Find where the given text appears and provide that cell's center as [x, y] coordinate. 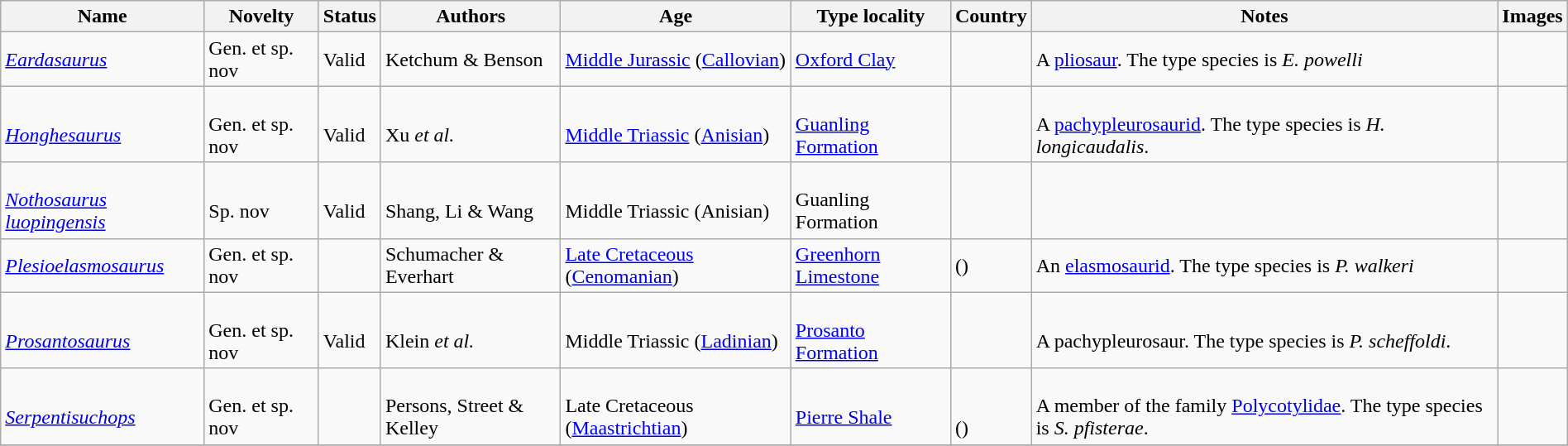
Klein et al. [471, 330]
Status [349, 17]
Oxford Clay [870, 60]
Notes [1264, 17]
Shang, Li & Wang [471, 200]
Novelty [261, 17]
Nothosaurus luopingensis [103, 200]
Name [103, 17]
Prosanto Formation [870, 330]
Plesioelasmosaurus [103, 265]
Sp. nov [261, 200]
Age [676, 17]
Middle Triassic (Ladinian) [676, 330]
Images [1532, 17]
Pierre Shale [870, 406]
A pliosaur. The type species is E. powelli [1264, 60]
Late Cretaceous (Cenomanian) [676, 265]
Xu et al. [471, 124]
Middle Jurassic (Callovian) [676, 60]
Persons, Street & Kelley [471, 406]
Country [991, 17]
Serpentisuchops [103, 406]
Greenhorn Limestone [870, 265]
Ketchum & Benson [471, 60]
Type locality [870, 17]
A pachypleurosaurid. The type species is H. longicaudalis. [1264, 124]
An elasmosaurid. The type species is P. walkeri [1264, 265]
A member of the family Polycotylidae. The type species is S. pfisterae. [1264, 406]
Eardasaurus [103, 60]
Authors [471, 17]
Honghesaurus [103, 124]
A pachypleurosaur. The type species is P. scheffoldi. [1264, 330]
Schumacher & Everhart [471, 265]
Prosantosaurus [103, 330]
Late Cretaceous (Maastrichtian) [676, 406]
